Return the (X, Y) coordinate for the center point of the cell that contains the specified text.  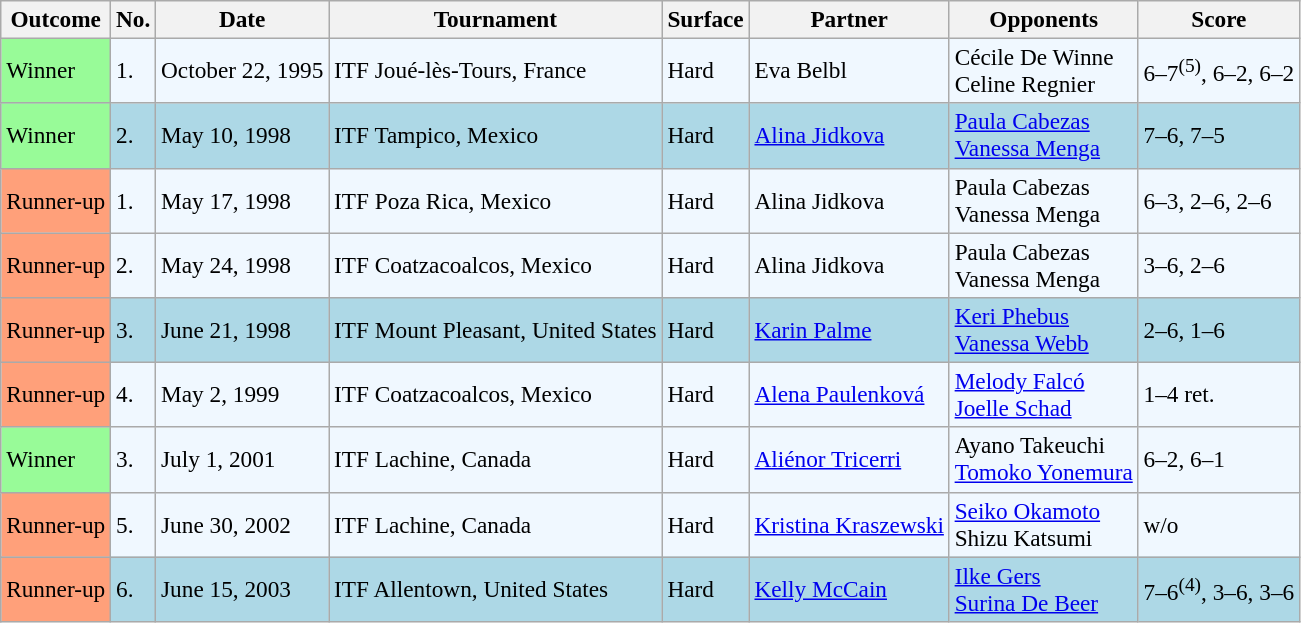
7–6(4), 3–6, 3–6 (1218, 588)
ITF Mount Pleasant, United States (496, 330)
Melody Falcó Joelle Schad (1044, 394)
May 17, 1998 (242, 200)
Score (1218, 19)
June 15, 2003 (242, 588)
6–7(5), 6–2, 6–2 (1218, 70)
Keri Phebus Vanessa Webb (1044, 330)
2–6, 1–6 (1218, 330)
Aliénor Tricerri (849, 460)
ITF Allentown, United States (496, 588)
Ilke Gers Surina De Beer (1044, 588)
Ayano Takeuchi Tomoko Yonemura (1044, 460)
7–6, 7–5 (1218, 136)
ITF Joué-lès-Tours, France (496, 70)
Alena Paulenková (849, 394)
July 1, 2001 (242, 460)
Partner (849, 19)
5. (134, 524)
1–4 ret. (1218, 394)
Surface (706, 19)
June 21, 1998 (242, 330)
Kelly McCain (849, 588)
Eva Belbl (849, 70)
October 22, 1995 (242, 70)
ITF Tampico, Mexico (496, 136)
May 24, 1998 (242, 264)
Kristina Kraszewski (849, 524)
Opponents (1044, 19)
w/o (1218, 524)
6. (134, 588)
June 30, 2002 (242, 524)
Outcome (56, 19)
Date (242, 19)
Seiko Okamoto Shizu Katsumi (1044, 524)
May 10, 1998 (242, 136)
Cécile De Winne Celine Regnier (1044, 70)
6–3, 2–6, 2–6 (1218, 200)
ITF Poza Rica, Mexico (496, 200)
6–2, 6–1 (1218, 460)
May 2, 1999 (242, 394)
3–6, 2–6 (1218, 264)
Karin Palme (849, 330)
4. (134, 394)
No. (134, 19)
Tournament (496, 19)
